Scan for the cell matching the given text and deliver its [x, y] coordinate at center. 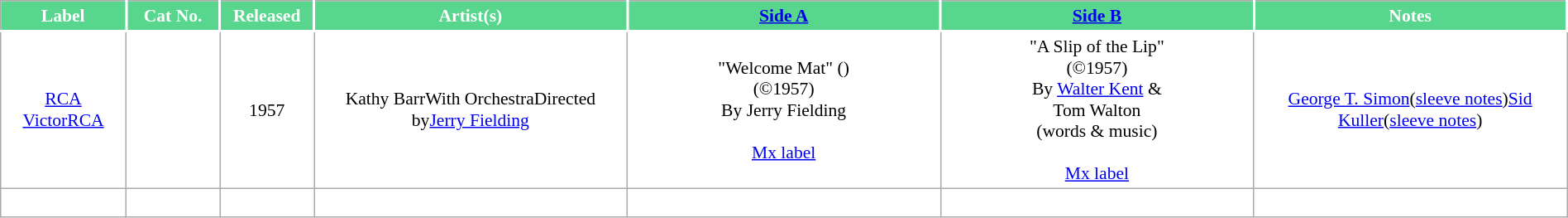
Kathy BarrWith OrchestraDirected byJerry Fielding [471, 109]
George T. Simon(sleeve notes)Sid Kuller(sleeve notes) [1411, 109]
"Welcome Mat" ()(©1957)By Jerry FieldingMx label [784, 109]
1957 [267, 109]
Side B [1097, 16]
Side A [784, 16]
Label [64, 16]
Cat No. [173, 16]
Artist(s) [471, 16]
Released [267, 16]
Notes [1411, 16]
RCA VictorRCA [64, 109]
"A Slip of the Lip"(©1957)By Walter Kent &Tom Walton(words & music) Mx label [1097, 109]
